Locate the cell with the specified text and output its [X, Y] center coordinate. 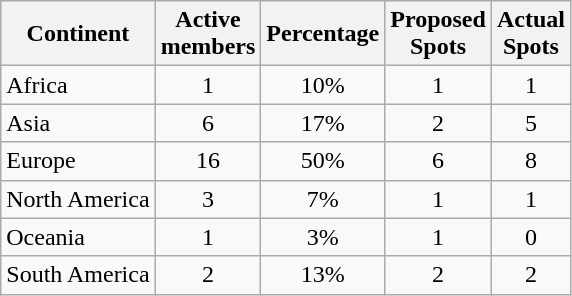
Continent [78, 34]
North America [78, 199]
Africa [78, 85]
Europe [78, 161]
5 [530, 123]
13% [323, 275]
0 [530, 237]
50% [323, 161]
South America [78, 275]
3 [208, 199]
3% [323, 237]
16 [208, 161]
Oceania [78, 237]
8 [530, 161]
17% [323, 123]
ProposedSpots [438, 34]
Asia [78, 123]
ActualSpots [530, 34]
10% [323, 85]
Percentage [323, 34]
Activemembers [208, 34]
7% [323, 199]
